Scan for the cell matching the given text and deliver its (x, y) coordinate at center. 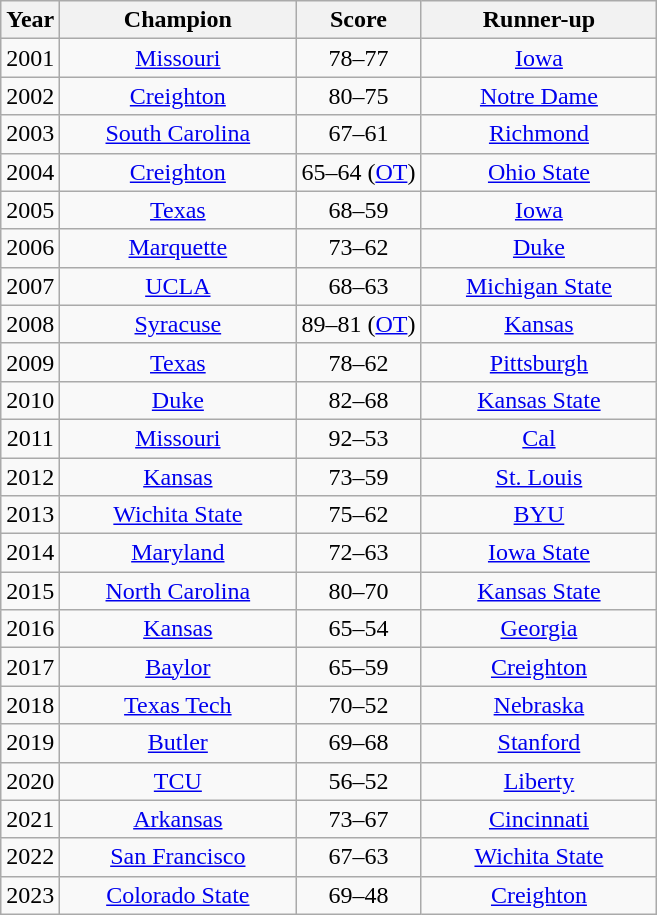
2023 (30, 895)
Pittsburgh (539, 362)
2013 (30, 515)
Richmond (539, 134)
67–61 (358, 134)
St. Louis (539, 477)
Runner-up (539, 20)
Butler (178, 743)
Cincinnati (539, 819)
80–70 (358, 591)
Maryland (178, 553)
North Carolina (178, 591)
65–54 (358, 629)
2014 (30, 553)
2020 (30, 781)
2005 (30, 210)
70–52 (358, 705)
2002 (30, 96)
75–62 (358, 515)
Colorado State (178, 895)
Arkansas (178, 819)
Baylor (178, 667)
69–68 (358, 743)
2006 (30, 248)
UCLA (178, 286)
56–52 (358, 781)
72–63 (358, 553)
2017 (30, 667)
73–62 (358, 248)
2016 (30, 629)
Score (358, 20)
South Carolina (178, 134)
69–48 (358, 895)
2011 (30, 438)
2009 (30, 362)
89–81 (OT) (358, 324)
2008 (30, 324)
68–63 (358, 286)
2003 (30, 134)
Nebraska (539, 705)
Georgia (539, 629)
BYU (539, 515)
78–62 (358, 362)
Year (30, 20)
78–77 (358, 58)
82–68 (358, 400)
73–59 (358, 477)
80–75 (358, 96)
Michigan State (539, 286)
Ohio State (539, 172)
2015 (30, 591)
San Francisco (178, 857)
Marquette (178, 248)
2007 (30, 286)
2004 (30, 172)
2010 (30, 400)
Notre Dame (539, 96)
Cal (539, 438)
Champion (178, 20)
73–67 (358, 819)
65–59 (358, 667)
2021 (30, 819)
TCU (178, 781)
Stanford (539, 743)
67–63 (358, 857)
2012 (30, 477)
Liberty (539, 781)
Texas Tech (178, 705)
68–59 (358, 210)
92–53 (358, 438)
2001 (30, 58)
65–64 (OT) (358, 172)
2019 (30, 743)
Iowa State (539, 553)
Syracuse (178, 324)
2018 (30, 705)
2022 (30, 857)
